Capture the cell that displays the provided text and extract its [X, Y] central coordinate. 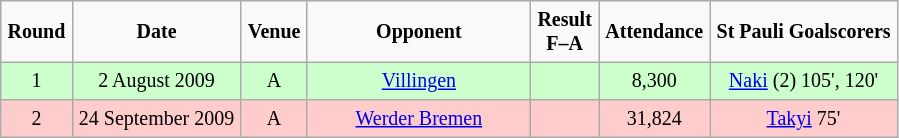
St Pauli Goalscorers [804, 32]
Attendance [654, 32]
Werder Bremen [419, 119]
2 [36, 119]
Date [156, 32]
8,300 [654, 81]
Venue [274, 32]
Takyi 75' [804, 119]
Opponent [419, 32]
ResultF–A [565, 32]
24 September 2009 [156, 119]
31,824 [654, 119]
2 August 2009 [156, 81]
Villingen [419, 81]
Round [36, 32]
1 [36, 81]
Naki (2) 105', 120' [804, 81]
